Identify which cell holds the provided text, then report its (X, Y) central coordinate. 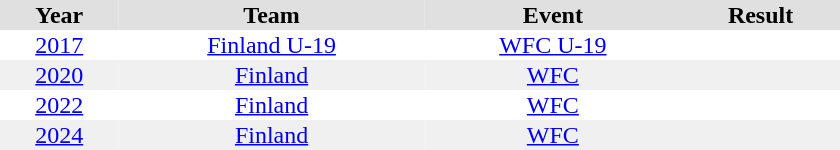
Year (60, 15)
2017 (60, 45)
Result (760, 15)
Team (272, 15)
WFC U-19 (553, 45)
2024 (60, 135)
2022 (60, 105)
Finland U-19 (272, 45)
2020 (60, 75)
Event (553, 15)
